Return [x, y] of the center of cell containing provided text 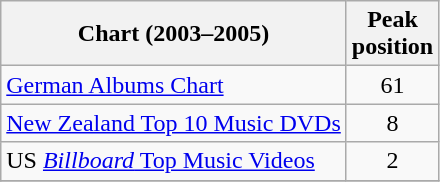
Chart (2003–2005) [174, 34]
New Zealand Top 10 Music DVDs [174, 123]
Peakposition [392, 34]
61 [392, 85]
US Billboard Top Music Videos [174, 161]
German Albums Chart [174, 85]
2 [392, 161]
8 [392, 123]
